Search for the cell housing the specified text and yield its (x, y) center coordinate. 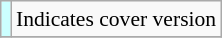
Indicates cover version (116, 19)
